Identify which cell holds the provided text, then report its (X, Y) central coordinate. 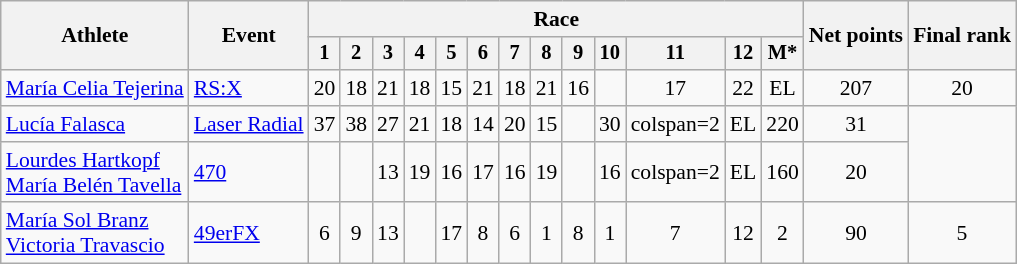
31 (856, 124)
49erFX (249, 234)
160 (782, 172)
22 (744, 88)
4 (420, 54)
207 (856, 88)
Athlete (95, 36)
37 (325, 124)
10 (610, 54)
Net points (856, 36)
Laser Radial (249, 124)
Event (249, 36)
90 (856, 234)
11 (676, 54)
27 (388, 124)
38 (356, 124)
30 (610, 124)
470 (249, 172)
Lourdes HartkopfMaría Belén Tavella (95, 172)
María Sol BranzVictoria Travascio (95, 234)
220 (782, 124)
Race (556, 19)
14 (483, 124)
María Celia Tejerina (95, 88)
3 (388, 54)
Lucía Falasca (95, 124)
M* (782, 54)
Final rank (962, 36)
RS:X (249, 88)
